Capture the cell that displays the provided text and extract its (x, y) central coordinate. 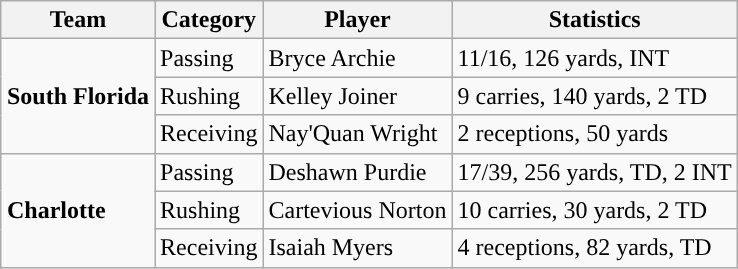
Isaiah Myers (358, 248)
Nay'Quan Wright (358, 134)
Team (78, 20)
17/39, 256 yards, TD, 2 INT (594, 172)
2 receptions, 50 yards (594, 134)
Kelley Joiner (358, 96)
Charlotte (78, 210)
4 receptions, 82 yards, TD (594, 248)
Player (358, 20)
Statistics (594, 20)
10 carries, 30 yards, 2 TD (594, 210)
Category (209, 20)
Cartevious Norton (358, 210)
11/16, 126 yards, INT (594, 58)
Deshawn Purdie (358, 172)
9 carries, 140 yards, 2 TD (594, 96)
South Florida (78, 96)
Bryce Archie (358, 58)
